Find where the given text appears and provide that cell's center as [X, Y] coordinate. 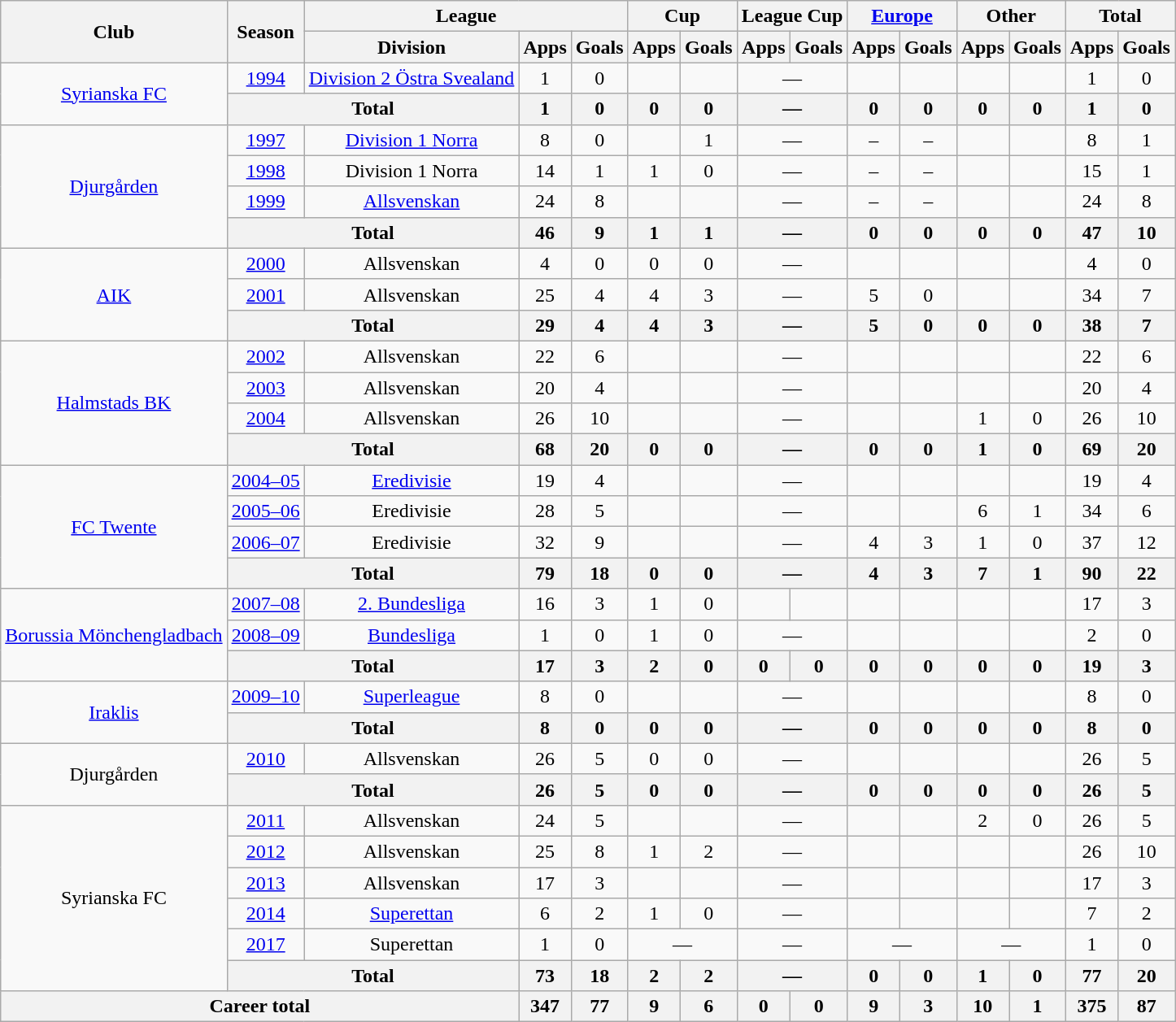
1998 [265, 171]
46 [545, 233]
90 [1091, 573]
29 [545, 325]
14 [545, 171]
2000 [265, 263]
2008–09 [265, 635]
2017 [265, 945]
Halmstads BK [114, 402]
32 [545, 542]
Bundesliga [412, 635]
Division 2 Östra Svealand [412, 78]
Cup [682, 16]
FC Twente [114, 527]
2010 [265, 759]
Club [114, 32]
1999 [265, 202]
League [466, 16]
73 [545, 976]
28 [545, 511]
16 [545, 604]
Superleague [412, 697]
2006–07 [265, 542]
37 [1091, 542]
68 [545, 450]
Europe [902, 16]
Other [1011, 16]
347 [545, 1007]
2007–08 [265, 604]
League Cup [792, 16]
Career total [260, 1007]
Iraklis [114, 712]
375 [1091, 1007]
12 [1147, 542]
2014 [265, 914]
Division [412, 47]
AIK [114, 294]
2. Bundesliga [412, 604]
2005–06 [265, 511]
2011 [265, 820]
2012 [265, 851]
38 [1091, 325]
2002 [265, 356]
15 [1091, 171]
79 [545, 573]
87 [1147, 1007]
Season [265, 32]
1997 [265, 140]
2004–05 [265, 481]
1994 [265, 78]
Borussia Mönchengladbach [114, 635]
2003 [265, 388]
2004 [265, 419]
69 [1091, 450]
2009–10 [265, 697]
2013 [265, 882]
2001 [265, 294]
47 [1091, 233]
